Pinpoint the cell where the given text exists, returning its (X, Y) midpoint coordinate. 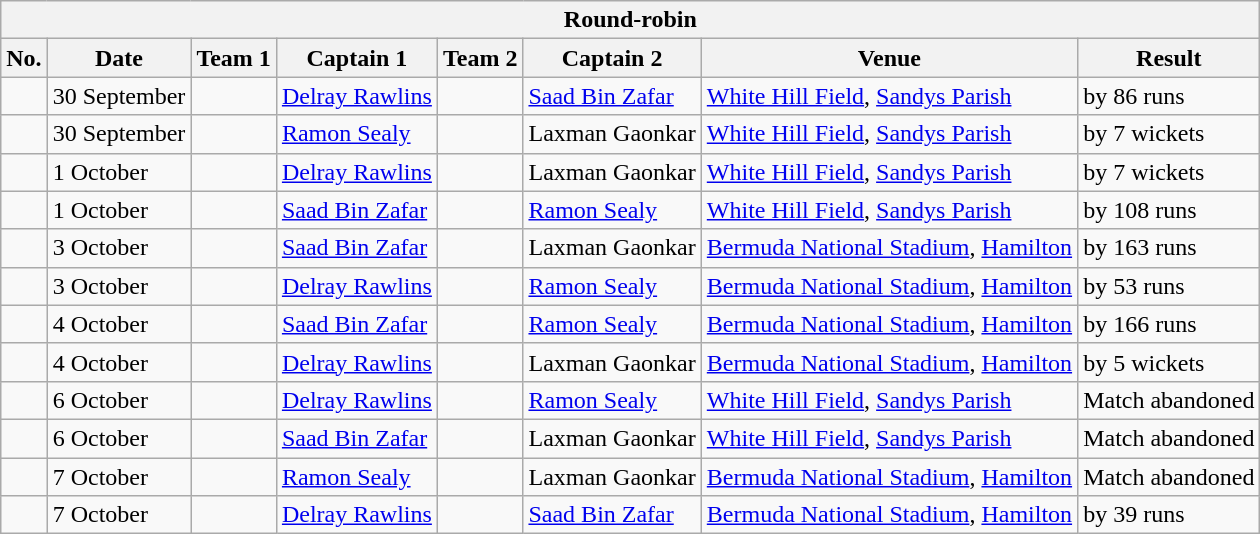
No. (24, 58)
Venue (889, 58)
Result (1169, 58)
Captain 1 (356, 58)
by 163 runs (1169, 248)
by 108 runs (1169, 210)
by 53 runs (1169, 286)
by 39 runs (1169, 515)
by 166 runs (1169, 324)
by 5 wickets (1169, 362)
Round-robin (630, 20)
by 86 runs (1169, 96)
Team 2 (480, 58)
Captain 2 (612, 58)
Date (119, 58)
Team 1 (234, 58)
